Scan for the cell matching the given text and deliver its [x, y] coordinate at center. 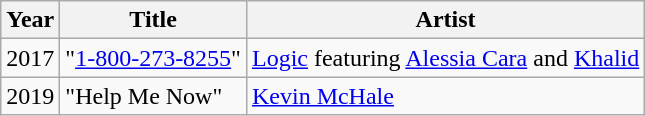
"1-800-273-8255" [154, 58]
Artist [445, 20]
Title [154, 20]
2019 [30, 96]
2017 [30, 58]
Kevin McHale [445, 96]
Logic featuring Alessia Cara and Khalid [445, 58]
"Help Me Now" [154, 96]
Year [30, 20]
